Find where the given text appears and provide that cell's center as [X, Y] coordinate. 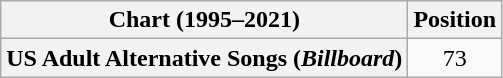
Position [455, 20]
73 [455, 58]
Chart (1995–2021) [204, 20]
US Adult Alternative Songs (Billboard) [204, 58]
